Detect which cell encompasses the target text, then output its (X, Y) center coordinate. 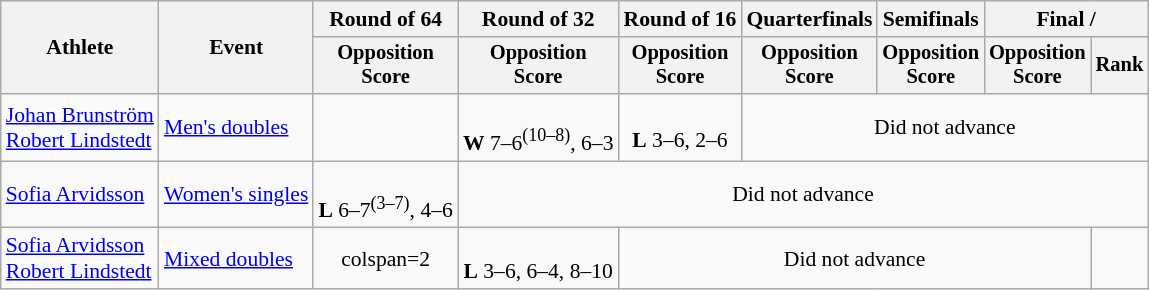
W 7–6(10–8), 6–3 (538, 128)
L 6–7(3–7), 4–6 (385, 194)
L 3–6, 2–6 (680, 128)
Men's doubles (236, 128)
L 3–6, 6–4, 8–10 (538, 258)
Quarterfinals (809, 19)
Event (236, 48)
Rank (1120, 66)
Semifinals (930, 19)
Round of 64 (385, 19)
Mixed doubles (236, 258)
Sofia ArvidssonRobert Lindstedt (80, 258)
Sofia Arvidsson (80, 194)
Athlete (80, 48)
Round of 16 (680, 19)
Final / (1066, 19)
Round of 32 (538, 19)
Women's singles (236, 194)
Johan BrunströmRobert Lindstedt (80, 128)
colspan=2 (385, 258)
